Detect which cell encompasses the target text, then output its [X, Y] center coordinate. 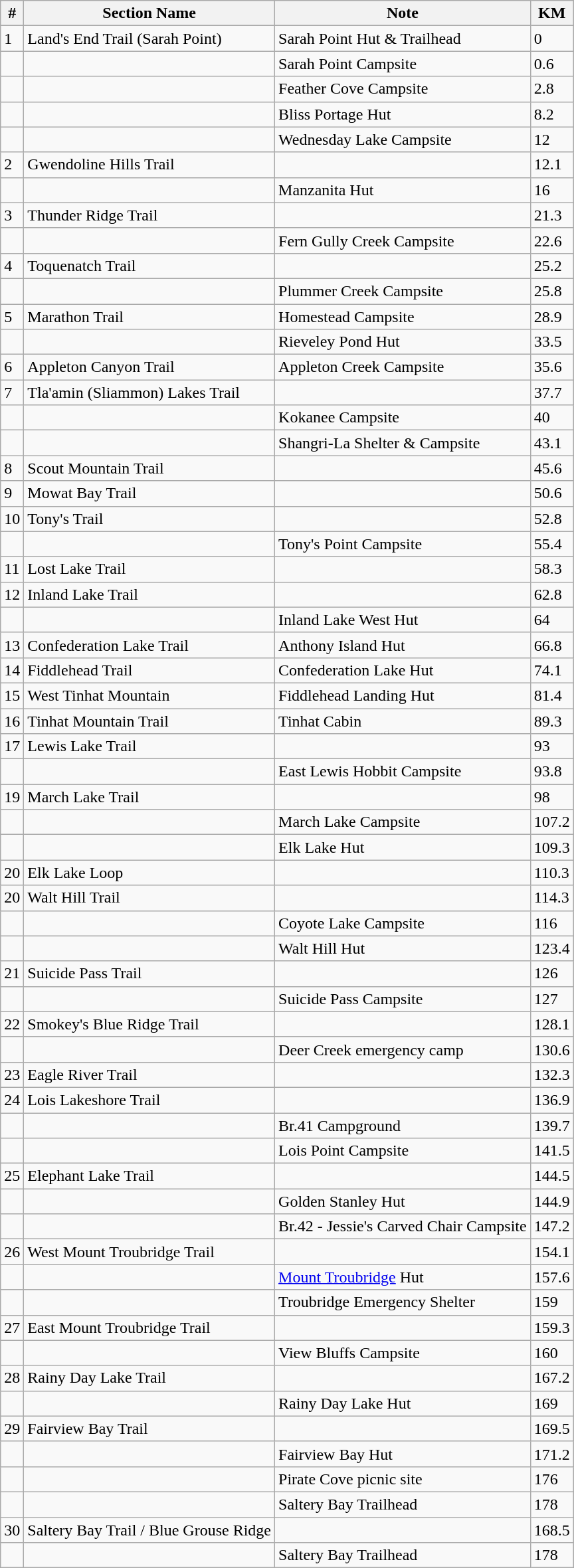
Suicide Pass Campsite [403, 999]
147.2 [551, 1227]
144.5 [551, 1176]
2 [12, 165]
107.2 [551, 822]
22 [12, 1024]
64 [551, 620]
29 [12, 1429]
26 [12, 1252]
Suicide Pass Trail [149, 974]
0 [551, 39]
130.6 [551, 1049]
View Bluffs Campsite [403, 1353]
Toquenatch Trail [149, 266]
Mount Troubridge Hut [403, 1277]
35.6 [551, 367]
KM [551, 13]
Smokey's Blue Ridge Trail [149, 1024]
8.2 [551, 114]
171.2 [551, 1454]
159 [551, 1302]
169.5 [551, 1429]
West Mount Troubridge Trail [149, 1252]
Lost Lake Trail [149, 569]
98 [551, 797]
Section Name [149, 13]
Plummer Creek Campsite [403, 291]
Wednesday Lake Campsite [403, 139]
52.8 [551, 519]
Manzanita Hut [403, 190]
Lewis Lake Trail [149, 746]
45.6 [551, 468]
25 [12, 1176]
159.3 [551, 1328]
Elephant Lake Trail [149, 1176]
Feather Cove Campsite [403, 89]
Eagle River Trail [149, 1075]
15 [12, 695]
50.6 [551, 493]
169 [551, 1403]
23 [12, 1075]
21 [12, 974]
Appleton Creek Campsite [403, 367]
25.2 [551, 266]
3 [12, 215]
Lois Point Campsite [403, 1151]
Tla'amin (Sliammon) Lakes Trail [149, 392]
West Tinhat Mountain [149, 695]
167.2 [551, 1378]
Confederation Lake Trail [149, 645]
Rieveley Pond Hut [403, 342]
9 [12, 493]
176 [551, 1479]
93 [551, 746]
March Lake Campsite [403, 822]
Gwendoline Hills Trail [149, 165]
74.1 [551, 670]
81.4 [551, 695]
13 [12, 645]
116 [551, 923]
Inland Lake Trail [149, 594]
12.1 [551, 165]
157.6 [551, 1277]
6 [12, 367]
8 [12, 468]
136.9 [551, 1100]
154.1 [551, 1252]
89.3 [551, 721]
14 [12, 670]
55.4 [551, 544]
Sarah Point Hut & Trailhead [403, 39]
Tony's Trail [149, 519]
93.8 [551, 772]
127 [551, 999]
Mowat Bay Trail [149, 493]
160 [551, 1353]
37.7 [551, 392]
Fiddlehead Landing Hut [403, 695]
Tony's Point Campsite [403, 544]
7 [12, 392]
East Lewis Hobbit Campsite [403, 772]
28.9 [551, 317]
21.3 [551, 215]
30 [12, 1529]
Homestead Campsite [403, 317]
Tinhat Mountain Trail [149, 721]
Troubridge Emergency Shelter [403, 1302]
Thunder Ridge Trail [149, 215]
132.3 [551, 1075]
Walt Hill Trail [149, 898]
110.3 [551, 873]
17 [12, 746]
66.8 [551, 645]
Scout Mountain Trail [149, 468]
Walt Hill Hut [403, 948]
Fern Gully Creek Campsite [403, 240]
0.6 [551, 64]
Inland Lake West Hut [403, 620]
128.1 [551, 1024]
Kokanee Campsite [403, 418]
Br.42 - Jessie's Carved Chair Campsite [403, 1227]
40 [551, 418]
Rainy Day Lake Hut [403, 1403]
123.4 [551, 948]
March Lake Trail [149, 797]
2.8 [551, 89]
Golden Stanley Hut [403, 1201]
Br.41 Campground [403, 1126]
5 [12, 317]
28 [12, 1378]
25.8 [551, 291]
11 [12, 569]
East Mount Troubridge Trail [149, 1328]
Lois Lakeshore Trail [149, 1100]
Elk Lake Loop [149, 873]
Pirate Cove picnic site [403, 1479]
19 [12, 797]
144.9 [551, 1201]
27 [12, 1328]
Deer Creek emergency camp [403, 1049]
Rainy Day Lake Trail [149, 1378]
4 [12, 266]
Appleton Canyon Trail [149, 367]
22.6 [551, 240]
Land's End Trail (Sarah Point) [149, 39]
58.3 [551, 569]
Marathon Trail [149, 317]
109.3 [551, 847]
Note [403, 13]
62.8 [551, 594]
141.5 [551, 1151]
139.7 [551, 1126]
Tinhat Cabin [403, 721]
Bliss Portage Hut [403, 114]
Fairview Bay Hut [403, 1454]
126 [551, 974]
Elk Lake Hut [403, 847]
24 [12, 1100]
114.3 [551, 898]
Saltery Bay Trail / Blue Grouse Ridge [149, 1529]
Sarah Point Campsite [403, 64]
43.1 [551, 443]
# [12, 13]
Fairview Bay Trail [149, 1429]
Coyote Lake Campsite [403, 923]
1 [12, 39]
Anthony Island Hut [403, 645]
Fiddlehead Trail [149, 670]
Confederation Lake Hut [403, 670]
33.5 [551, 342]
168.5 [551, 1529]
10 [12, 519]
Shangri-La Shelter & Campsite [403, 443]
